Scan for the cell matching the given text and deliver its [x, y] coordinate at center. 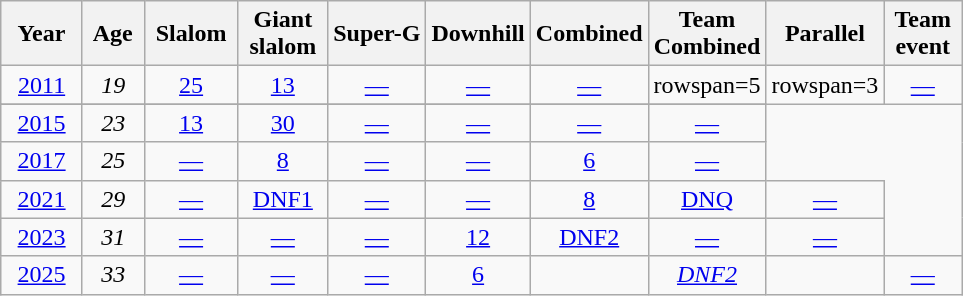
19 [113, 85]
12 [478, 237]
29 [113, 199]
33 [113, 275]
rowspan=3 [825, 85]
31 [113, 237]
DNF1 [283, 199]
2017 [42, 161]
Slalom [191, 34]
Parallel [825, 34]
Giant slalom [283, 34]
2015 [42, 123]
30 [283, 123]
2025 [42, 275]
Downhill [478, 34]
rowspan=5 [707, 85]
23 [113, 123]
Team event [923, 34]
DNQ [707, 199]
2021 [42, 199]
Combined [589, 34]
Super-G [377, 34]
TeamCombined [707, 34]
2023 [42, 237]
2011 [42, 85]
Age [113, 34]
Year [42, 34]
